Return (X, Y) of the center of cell containing provided text 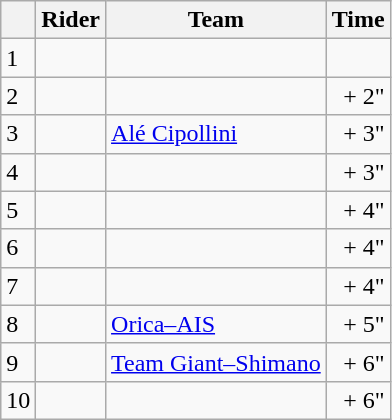
+ 5" (358, 324)
5 (18, 210)
9 (18, 362)
2 (18, 96)
Rider (71, 20)
4 (18, 172)
+ 2" (358, 96)
8 (18, 324)
Alé Cipollini (216, 134)
1 (18, 58)
Team Giant–Shimano (216, 362)
Orica–AIS (216, 324)
Team (216, 20)
Time (358, 20)
6 (18, 248)
7 (18, 286)
3 (18, 134)
10 (18, 400)
